Capture the cell that displays the provided text and extract its (X, Y) central coordinate. 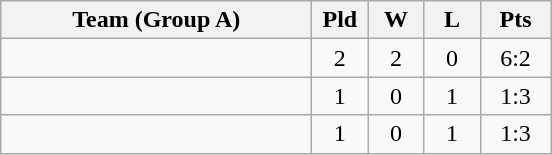
Pld (340, 20)
W (396, 20)
6:2 (516, 58)
Pts (516, 20)
L (452, 20)
Team (Group A) (156, 20)
